From the cell containing the given text, extract its center point as [X, Y] coordinate. 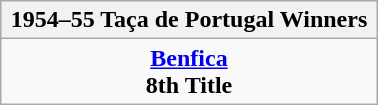
1954–55 Taça de Portugal Winners [189, 20]
Benfica8th Title [189, 72]
